From the cell containing the given text, extract its center point as [X, Y] coordinate. 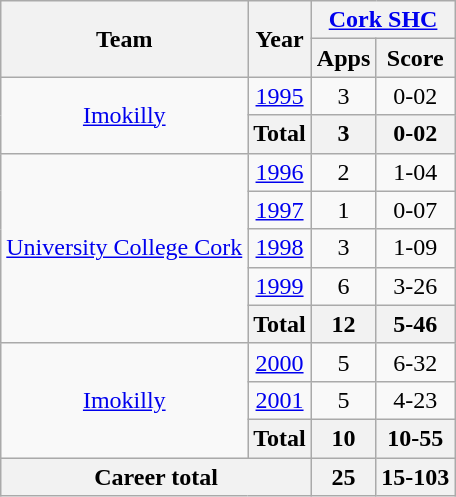
Career total [156, 477]
2001 [280, 400]
1-09 [416, 248]
1999 [280, 286]
5-46 [416, 324]
1996 [280, 172]
0-07 [416, 210]
15-103 [416, 477]
2000 [280, 362]
2 [343, 172]
Team [124, 39]
1997 [280, 210]
1-04 [416, 172]
Apps [343, 58]
University College Cork [124, 248]
Score [416, 58]
10 [343, 438]
4-23 [416, 400]
1 [343, 210]
1998 [280, 248]
Cork SHC [382, 20]
12 [343, 324]
Year [280, 39]
25 [343, 477]
3-26 [416, 286]
10-55 [416, 438]
6-32 [416, 362]
6 [343, 286]
1995 [280, 96]
